Detect which cell encompasses the target text, then output its [x, y] center coordinate. 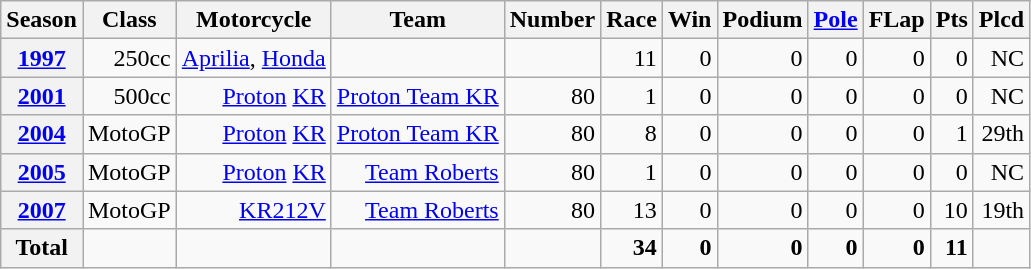
Win [690, 20]
KR212V [254, 210]
Plcd [1001, 20]
13 [632, 210]
2004 [42, 134]
29th [1001, 134]
500cc [129, 96]
Podium [762, 20]
Team [418, 20]
8 [632, 134]
Pts [952, 20]
Motorcycle [254, 20]
2007 [42, 210]
Aprilia, Honda [254, 58]
19th [1001, 210]
1997 [42, 58]
34 [632, 248]
Pole [836, 20]
Total [42, 248]
2005 [42, 172]
Class [129, 20]
Race [632, 20]
2001 [42, 96]
FLap [896, 20]
250cc [129, 58]
Number [552, 20]
10 [952, 210]
Season [42, 20]
